Provide the [x, y] coordinate of the cell's center where the given text is located.  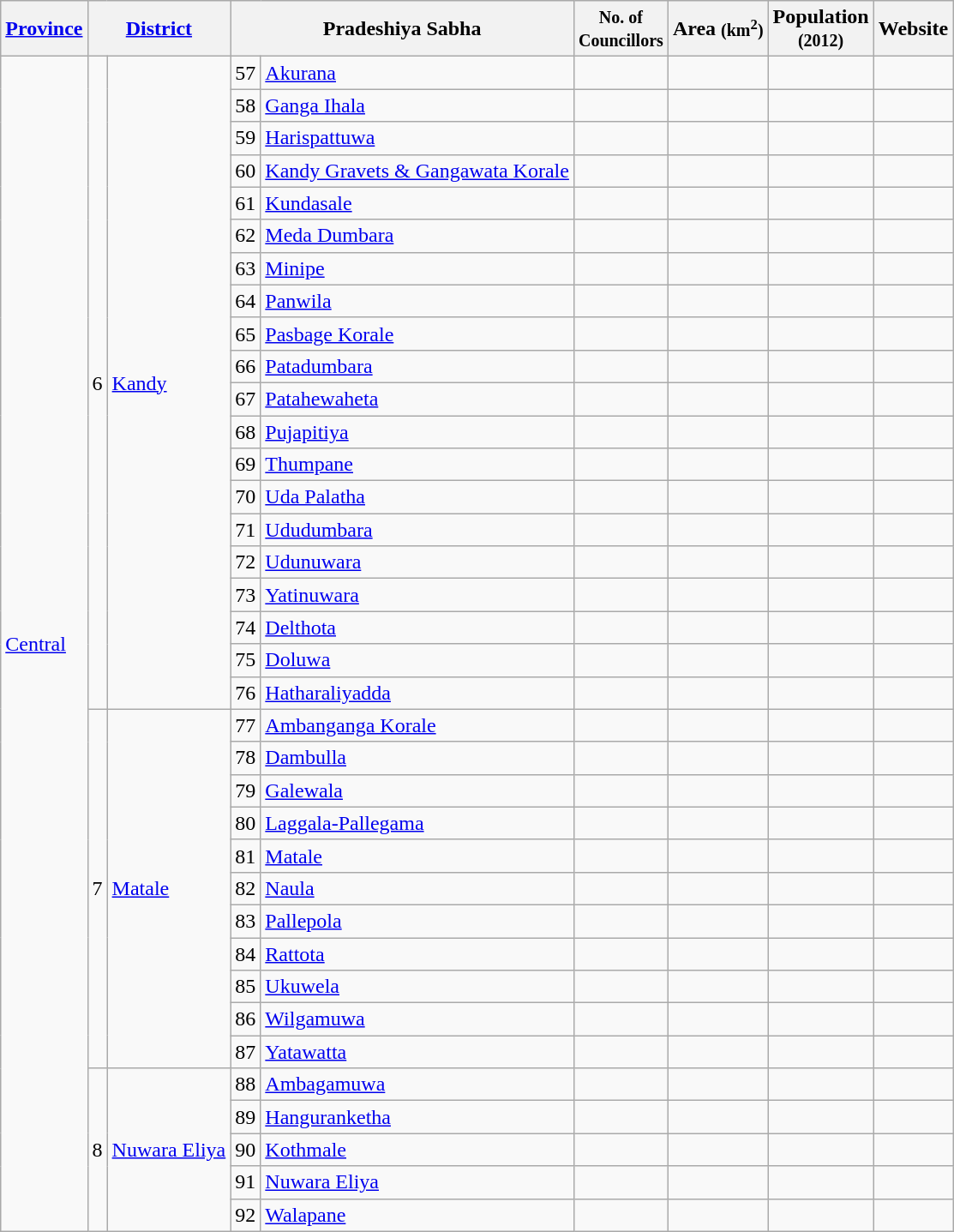
Meda Dumbara [417, 236]
Patahewaheta [417, 399]
Ukuwela [417, 987]
59 [245, 138]
Dambulla [417, 758]
Kothmale [417, 1150]
70 [245, 497]
Ambagamuwa [417, 1085]
67 [245, 399]
Wilgamuwa [417, 1019]
89 [245, 1117]
64 [245, 301]
66 [245, 366]
65 [245, 334]
75 [245, 660]
Website [913, 29]
Harispattuwa [417, 138]
Naula [417, 888]
90 [245, 1150]
Province [45, 29]
73 [245, 595]
Pallepola [417, 921]
69 [245, 465]
Uda Palatha [417, 497]
Yatawatta [417, 1052]
Walapane [417, 1215]
Hanguranketha [417, 1117]
Rattota [417, 954]
Laggala-Pallegama [417, 823]
84 [245, 954]
71 [245, 530]
Doluwa [417, 660]
7 [98, 888]
91 [245, 1182]
81 [245, 856]
Ambanganga Korale [417, 725]
Minipe [417, 268]
74 [245, 628]
Area (km2) [718, 29]
Galewala [417, 790]
Pujapitiya [417, 431]
Central [45, 644]
Pradeshiya Sabha [403, 29]
85 [245, 987]
District [159, 29]
68 [245, 431]
Thumpane [417, 465]
77 [245, 725]
72 [245, 562]
63 [245, 268]
60 [245, 171]
8 [98, 1150]
Yatinuwara [417, 595]
92 [245, 1215]
Kandy [169, 382]
Kandy Gravets & Gangawata Korale [417, 171]
Pasbage Korale [417, 334]
Hatharaliyadda [417, 693]
Panwila [417, 301]
Akurana [417, 73]
No. ofCouncillors [621, 29]
88 [245, 1085]
86 [245, 1019]
83 [245, 921]
82 [245, 888]
Patadumbara [417, 366]
57 [245, 73]
61 [245, 203]
79 [245, 790]
87 [245, 1052]
76 [245, 693]
62 [245, 236]
58 [245, 105]
Ganga Ihala [417, 105]
6 [98, 382]
Delthota [417, 628]
Population(2012) [821, 29]
80 [245, 823]
Ududumbara [417, 530]
Kundasale [417, 203]
78 [245, 758]
Udunuwara [417, 562]
